Detect which cell encompasses the target text, then output its [x, y] center coordinate. 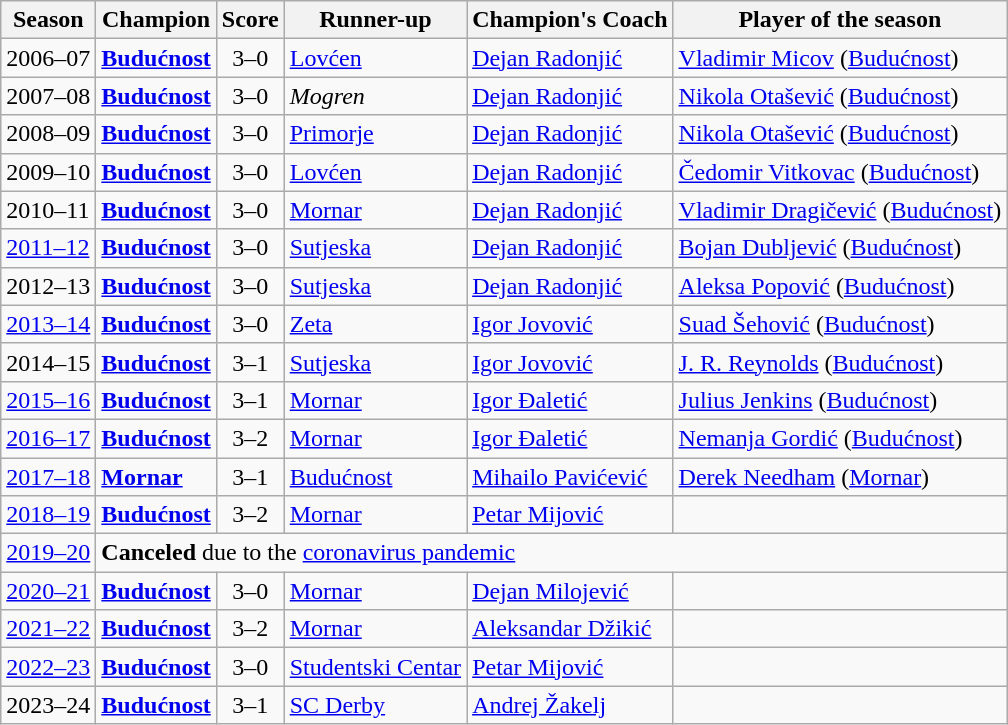
SC Derby [375, 705]
2006–07 [48, 58]
2011–12 [48, 248]
2022–23 [48, 667]
J. R. Reynolds (Budućnost) [840, 362]
Champion [156, 20]
Dejan Milojević [570, 591]
Nemanja Gordić (Budućnost) [840, 438]
2018–19 [48, 515]
2007–08 [48, 96]
2014–15 [48, 362]
Andrej Žakelj [570, 705]
Canceled due to the coronavirus pandemic [552, 553]
2021–22 [48, 629]
Mihailo Pavićević [570, 477]
Score [250, 20]
Bojan Dubljević (Budućnost) [840, 248]
2008–09 [48, 134]
Vladimir Micov (Budućnost) [840, 58]
2016–17 [48, 438]
Derek Needham (Mornar) [840, 477]
2009–10 [48, 172]
2012–13 [48, 286]
Primorje [375, 134]
Suad Šehović (Budućnost) [840, 324]
Player of the season [840, 20]
Čedomir Vitkovac (Budućnost) [840, 172]
Vladimir Dragičević (Budućnost) [840, 210]
Aleksandar Džikić [570, 629]
Aleksa Popović (Budućnost) [840, 286]
2015–16 [48, 400]
Runner-up [375, 20]
Mogren [375, 96]
Champion's Coach [570, 20]
Studentski Centar [375, 667]
2017–18 [48, 477]
2010–11 [48, 210]
2019–20 [48, 553]
Season [48, 20]
Zeta [375, 324]
Julius Jenkins (Budućnost) [840, 400]
2023–24 [48, 705]
2020–21 [48, 591]
2013–14 [48, 324]
